Return the [x, y] coordinate for the center point of the cell that contains the specified text.  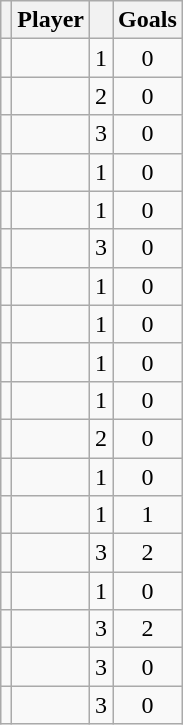
Player [51, 20]
Goals [148, 20]
